Scan for the cell matching the given text and deliver its (X, Y) coordinate at center. 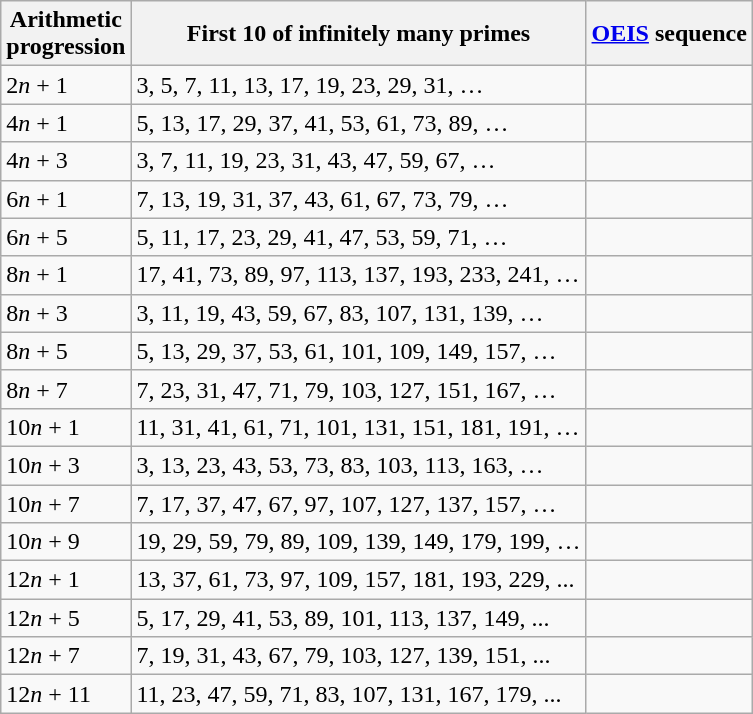
7, 17, 37, 47, 67, 97, 107, 127, 137, 157, … (358, 503)
13, 37, 61, 73, 97, 109, 157, 181, 193, 229, ... (358, 580)
8n + 3 (66, 313)
12n + 11 (66, 694)
3, 11, 19, 43, 59, 67, 83, 107, 131, 139, … (358, 313)
10n + 3 (66, 465)
5, 13, 17, 29, 37, 41, 53, 61, 73, 89, … (358, 123)
4n + 1 (66, 123)
11, 23, 47, 59, 71, 83, 107, 131, 167, 179, ... (358, 694)
12n + 1 (66, 580)
Arithmeticprogression (66, 34)
3, 5, 7, 11, 13, 17, 19, 23, 29, 31, … (358, 85)
7, 23, 31, 47, 71, 79, 103, 127, 151, 167, … (358, 389)
7, 13, 19, 31, 37, 43, 61, 67, 73, 79, … (358, 199)
3, 13, 23, 43, 53, 73, 83, 103, 113, 163, … (358, 465)
4n + 3 (66, 161)
5, 13, 29, 37, 53, 61, 101, 109, 149, 157, … (358, 351)
6n + 1 (66, 199)
11, 31, 41, 61, 71, 101, 131, 151, 181, 191, … (358, 427)
8n + 5 (66, 351)
8n + 1 (66, 275)
OEIS sequence (669, 34)
6n + 5 (66, 237)
5, 17, 29, 41, 53, 89, 101, 113, 137, 149, ... (358, 618)
7, 19, 31, 43, 67, 79, 103, 127, 139, 151, ... (358, 656)
3, 7, 11, 19, 23, 31, 43, 47, 59, 67, … (358, 161)
19, 29, 59, 79, 89, 109, 139, 149, 179, 199, … (358, 542)
10n + 1 (66, 427)
17, 41, 73, 89, 97, 113, 137, 193, 233, 241, … (358, 275)
12n + 7 (66, 656)
First 10 of infinitely many primes (358, 34)
10n + 7 (66, 503)
5, 11, 17, 23, 29, 41, 47, 53, 59, 71, … (358, 237)
12n + 5 (66, 618)
10n + 9 (66, 542)
2n + 1 (66, 85)
8n + 7 (66, 389)
